Pinpoint the cell where the given text exists, returning its (X, Y) midpoint coordinate. 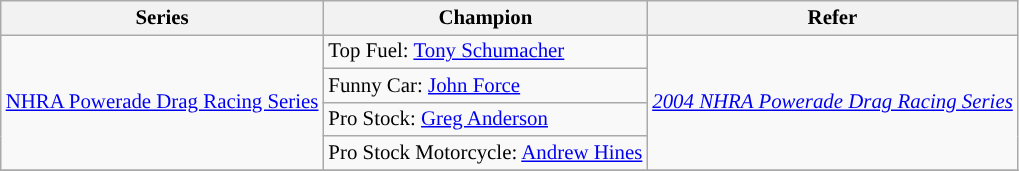
Pro Stock Motorcycle: Andrew Hines (485, 153)
Champion (485, 18)
NHRA Powerade Drag Racing Series (162, 102)
Refer (832, 18)
Top Fuel: Tony Schumacher (485, 51)
Funny Car: John Force (485, 85)
Pro Stock: Greg Anderson (485, 119)
Series (162, 18)
2004 NHRA Powerade Drag Racing Series (832, 102)
